Identify which cell holds the provided text, then report its (x, y) central coordinate. 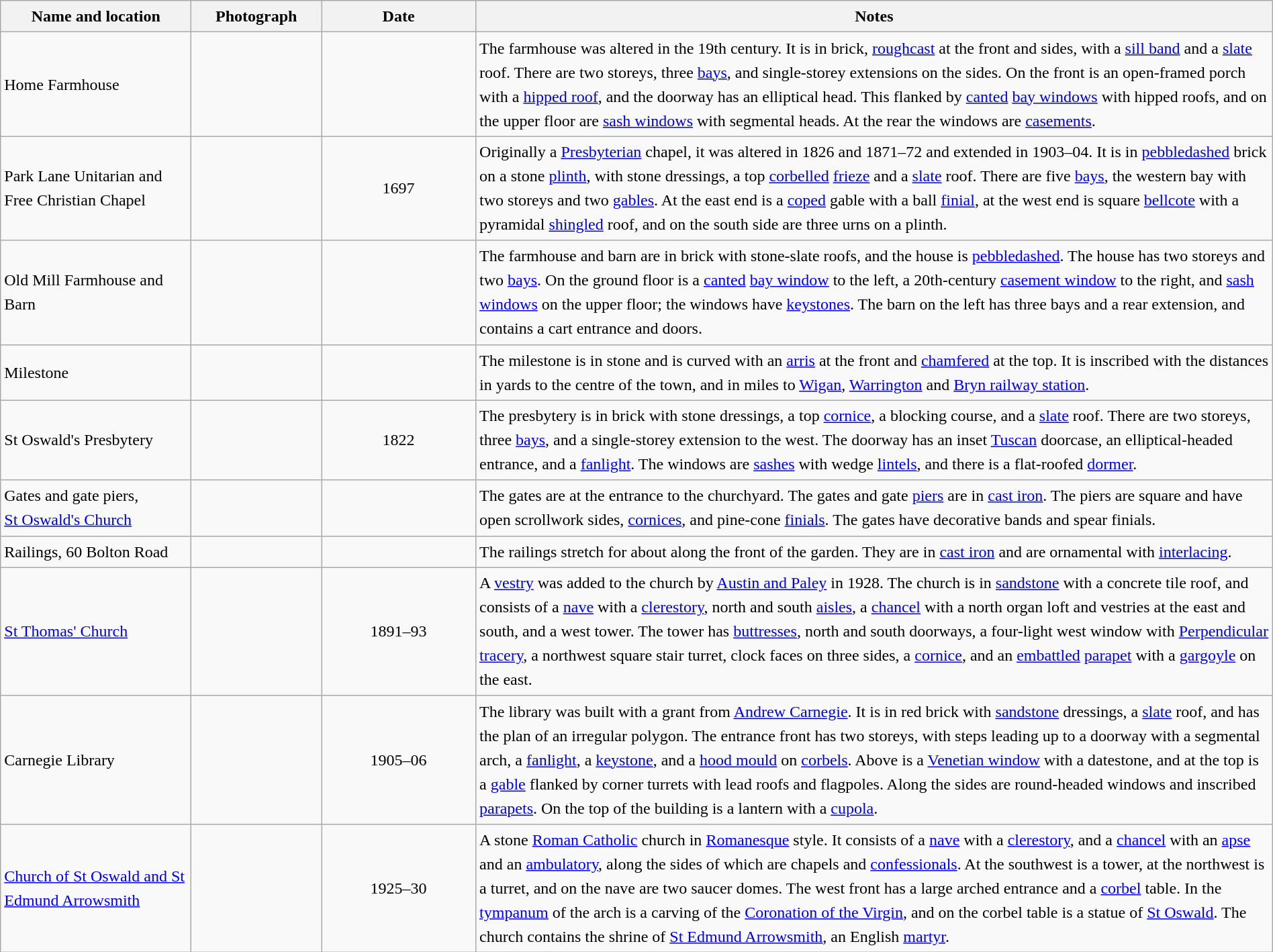
Name and location (96, 16)
Milestone (96, 372)
Park Lane Unitarian andFree Christian Chapel (96, 188)
Home Farmhouse (96, 85)
1697 (399, 188)
1891–93 (399, 631)
Carnegie Library (96, 760)
Notes (874, 16)
Old Mill Farmhouse and Barn (96, 293)
1925–30 (399, 888)
The railings stretch for about along the front of the garden. They are in cast iron and are ornamental with interlacing. (874, 552)
1822 (399, 440)
1905–06 (399, 760)
St Oswald's Presbytery (96, 440)
Date (399, 16)
Gates and gate piers,St Oswald's Church (96, 508)
Photograph (256, 16)
Railings, 60 Bolton Road (96, 552)
Church of St Oswald and St Edmund Arrowsmith (96, 888)
St Thomas' Church (96, 631)
